From the cell containing the given text, extract its center point as (x, y) coordinate. 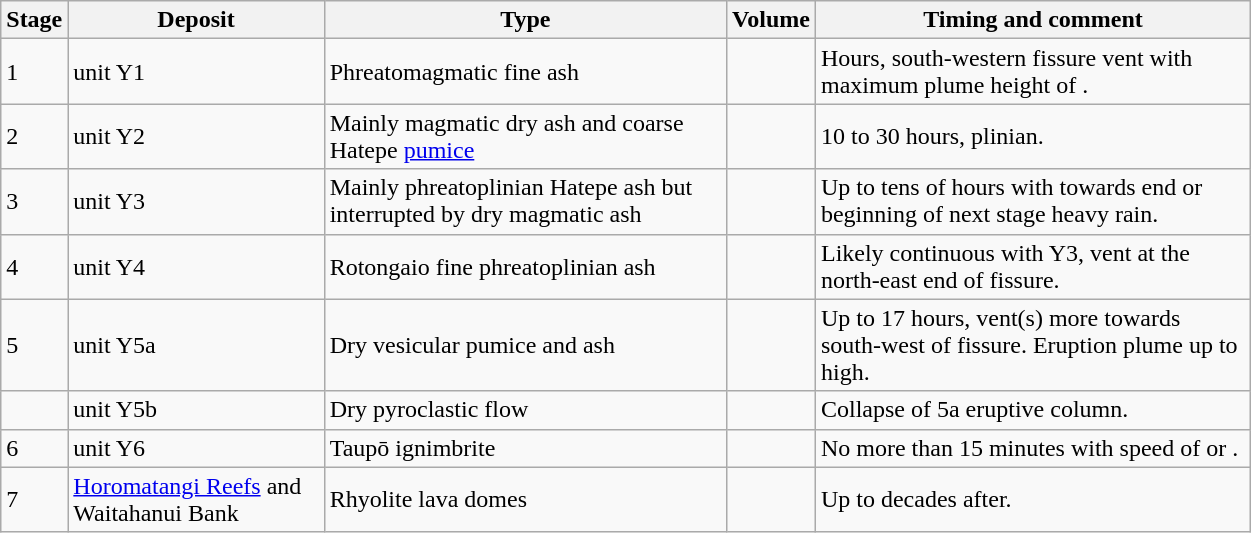
unit Y3 (196, 202)
Dry pyroclastic flow (525, 410)
Volume (772, 20)
Hours, south-western fissure vent with maximum plume height of . (1032, 72)
2 (34, 136)
unit Y4 (196, 266)
Collapse of 5a eruptive column. (1032, 410)
unit Y5b (196, 410)
7 (34, 500)
Taupō ignimbrite (525, 448)
Timing and comment (1032, 20)
Dry vesicular pumice and ash (525, 345)
Rotongaio fine phreatoplinian ash (525, 266)
5 (34, 345)
4 (34, 266)
Horomatangi Reefs and Waitahanui Bank (196, 500)
unit Y5a (196, 345)
Up to 17 hours, vent(s) more towards south-west of fissure. Eruption plume up to high. (1032, 345)
6 (34, 448)
Mainly phreatoplinian Hatepe ash but interrupted by dry magmatic ash (525, 202)
Deposit (196, 20)
1 (34, 72)
unit Y2 (196, 136)
Up to decades after. (1032, 500)
3 (34, 202)
unit Y6 (196, 448)
Likely continuous with Y3, vent at the north-east end of fissure. (1032, 266)
No more than 15 minutes with speed of or . (1032, 448)
Stage (34, 20)
Phreatomagmatic fine ash (525, 72)
Type (525, 20)
unit Y1 (196, 72)
10 to 30 hours, plinian. (1032, 136)
Mainly magmatic dry ash and coarse Hatepe pumice (525, 136)
Up to tens of hours with towards end or beginning of next stage heavy rain. (1032, 202)
Rhyolite lava domes (525, 500)
